Scan for the cell matching the given text and deliver its [X, Y] coordinate at center. 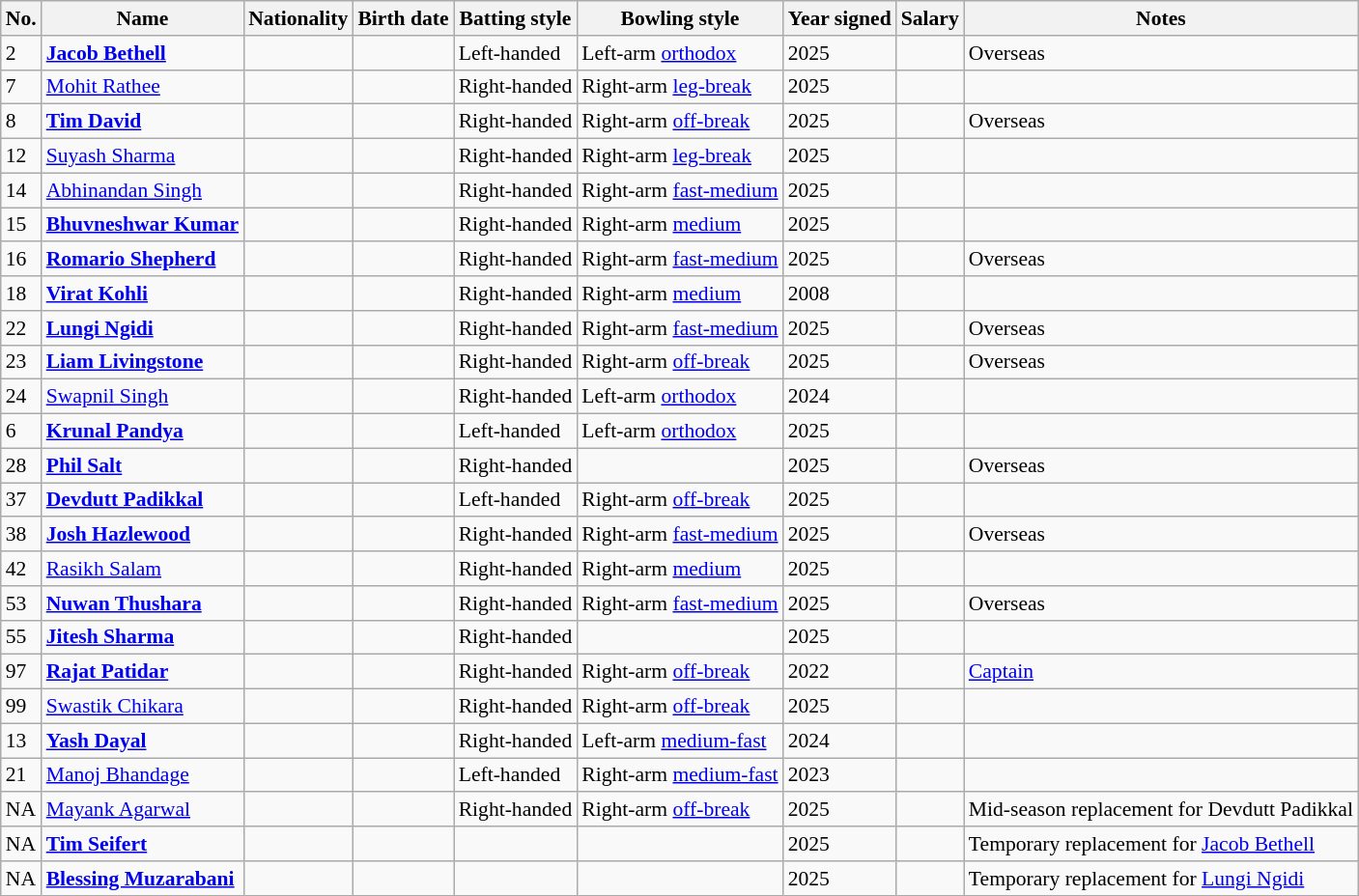
Bowling style [680, 18]
Phil Salt [143, 465]
53 [21, 603]
Batting style [516, 18]
Josh Hazlewood [143, 535]
97 [21, 672]
Swastik Chikara [143, 707]
28 [21, 465]
2 [21, 53]
18 [21, 294]
Name [143, 18]
Swapnil Singh [143, 397]
Mayank Agarwal [143, 810]
24 [21, 397]
16 [21, 260]
7 [21, 87]
6 [21, 432]
Tim David [143, 122]
38 [21, 535]
Devdutt Padikkal [143, 500]
42 [21, 569]
22 [21, 328]
Suyash Sharma [143, 156]
Romario Shepherd [143, 260]
23 [21, 362]
Birth date [403, 18]
Salary [930, 18]
Bhuvneshwar Kumar [143, 225]
15 [21, 225]
8 [21, 122]
Abhinandan Singh [143, 190]
Mid-season replacement for Devdutt Padikkal [1161, 810]
Tim Seifert [143, 844]
37 [21, 500]
Jitesh Sharma [143, 637]
Rajat Patidar [143, 672]
No. [21, 18]
Jacob Bethell [143, 53]
12 [21, 156]
Manoj Bhandage [143, 775]
2023 [840, 775]
Captain [1161, 672]
Nationality [297, 18]
Temporary replacement for Jacob Bethell [1161, 844]
Mohit Rathee [143, 87]
14 [21, 190]
Right-arm medium-fast [680, 775]
Lungi Ngidi [143, 328]
Yash Dayal [143, 741]
Left-arm medium-fast [680, 741]
99 [21, 707]
55 [21, 637]
Krunal Pandya [143, 432]
21 [21, 775]
Liam Livingstone [143, 362]
Year signed [840, 18]
Rasikh Salam [143, 569]
Nuwan Thushara [143, 603]
Blessing Muzarabani [143, 879]
Virat Kohli [143, 294]
2022 [840, 672]
13 [21, 741]
Notes [1161, 18]
Temporary replacement for Lungi Ngidi [1161, 879]
2008 [840, 294]
